Return [x, y] of the center of cell containing provided text 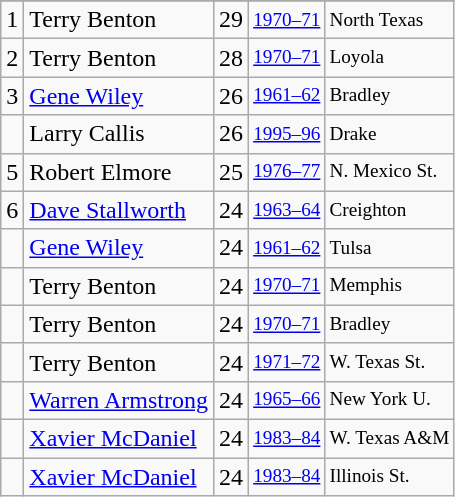
1 [12, 20]
1965–66 [287, 400]
Larry Callis [119, 134]
Loyola [390, 58]
Tulsa [390, 248]
29 [232, 20]
Drake [390, 134]
Creighton [390, 210]
5 [12, 172]
25 [232, 172]
W. Texas A&M [390, 438]
Memphis [390, 286]
1995–96 [287, 134]
1976–77 [287, 172]
N. Mexico St. [390, 172]
Robert Elmore [119, 172]
3 [12, 96]
Warren Armstrong [119, 400]
New York U. [390, 400]
1963–64 [287, 210]
6 [12, 210]
North Texas [390, 20]
Dave Stallworth [119, 210]
Illinois St. [390, 477]
2 [12, 58]
W. Texas St. [390, 362]
1971–72 [287, 362]
28 [232, 58]
